For the text-containing cell, return its midpoint in [X, Y] coordinate format. 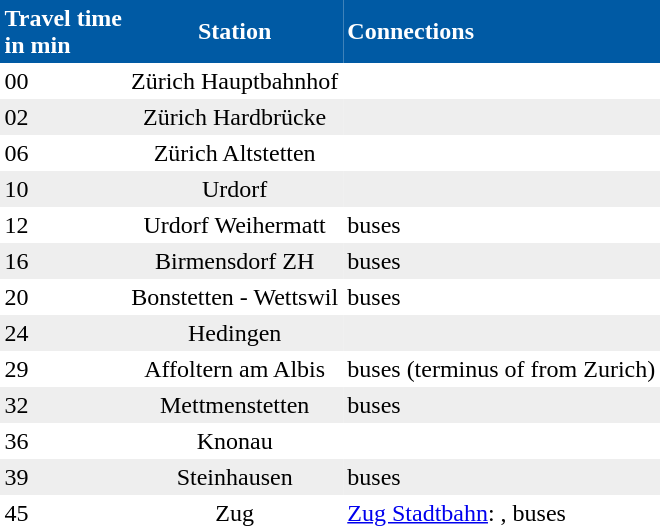
10 [64, 189]
Travel timein min [64, 32]
36 [64, 441]
Zürich Altstetten [235, 153]
Connections [502, 32]
Urdorf Weihermatt [235, 225]
Zürich Hardbrücke [235, 117]
Steinhausen [235, 477]
06 [64, 153]
Zürich Hauptbahnhof [235, 81]
39 [64, 477]
Affoltern am Albis [235, 369]
Urdorf [235, 189]
16 [64, 261]
20 [64, 297]
Knonau [235, 441]
32 [64, 405]
Mettmenstetten [235, 405]
Birmensdorf ZH [235, 261]
Station [235, 32]
buses (terminus of from Zurich) [502, 369]
29 [64, 369]
Bonstetten - Wettswil [235, 297]
12 [64, 225]
00 [64, 81]
24 [64, 333]
02 [64, 117]
Hedingen [235, 333]
